Provide the (X, Y) coordinate of the cell's center where the given text is located.  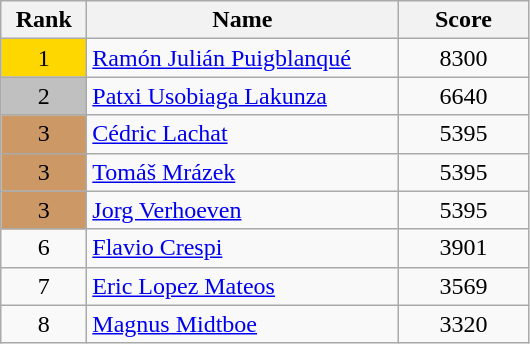
1 (44, 58)
Patxi Usobiaga Lakunza (242, 96)
Tomáš Mrázek (242, 172)
Ramón Julián Puigblanqué (242, 58)
Cédric Lachat (242, 134)
7 (44, 286)
3569 (464, 286)
3901 (464, 248)
6 (44, 248)
Flavio Crespi (242, 248)
8 (44, 324)
6640 (464, 96)
Rank (44, 20)
Magnus Midtboe (242, 324)
Score (464, 20)
2 (44, 96)
Eric Lopez Mateos (242, 286)
Name (242, 20)
Jorg Verhoeven (242, 210)
8300 (464, 58)
3320 (464, 324)
